For the text-containing cell, return its midpoint in (x, y) coordinate format. 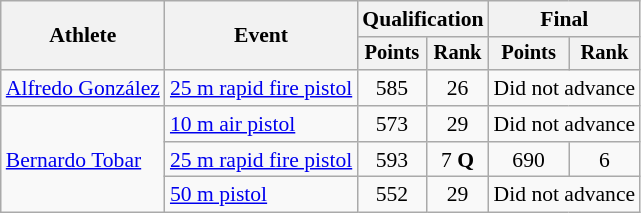
Alfredo González (83, 88)
Athlete (83, 36)
Final (565, 19)
Event (261, 36)
50 m pistol (261, 195)
573 (392, 124)
593 (392, 160)
26 (458, 88)
690 (529, 160)
6 (605, 160)
552 (392, 195)
10 m air pistol (261, 124)
7 Q (458, 160)
Bernardo Tobar (83, 160)
Qualification (422, 19)
585 (392, 88)
